Detect which cell encompasses the target text, then output its (X, Y) center coordinate. 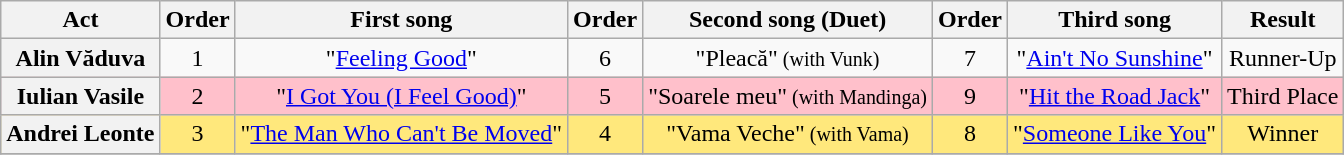
6 (606, 58)
Winner (1283, 134)
Andrei Leonte (80, 134)
"Ain't No Sunshine" (1115, 58)
"Pleacă" (with Vunk) (788, 58)
First song (401, 20)
"Hit the Road Jack" (1115, 96)
"Someone Like You" (1115, 134)
3 (198, 134)
5 (606, 96)
Iulian Vasile (80, 96)
"Feeling Good" (401, 58)
Act (80, 20)
Runner-Up (1283, 58)
7 (970, 58)
"I Got You (I Feel Good)" (401, 96)
2 (198, 96)
1 (198, 58)
Second song (Duet) (788, 20)
9 (970, 96)
Result (1283, 20)
Third Place (1283, 96)
"Soarele meu" (with Mandinga) (788, 96)
"The Man Who Can't Be Moved" (401, 134)
4 (606, 134)
8 (970, 134)
"Vama Veche" (with Vama) (788, 134)
Third song (1115, 20)
Alin Văduva (80, 58)
